Find where the given text appears and provide that cell's center as [x, y] coordinate. 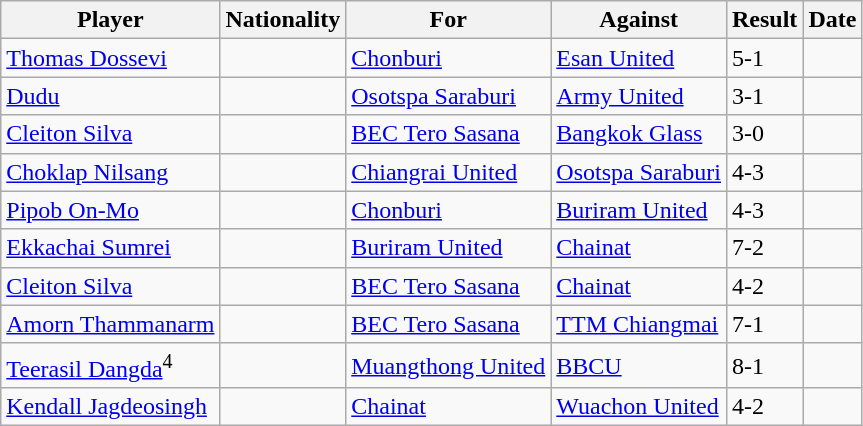
Chiangrai United [448, 172]
Esan United [639, 58]
Thomas Dossevi [110, 58]
For [448, 20]
Kendall Jagdeosingh [110, 407]
Choklap Nilsang [110, 172]
Against [639, 20]
Player [110, 20]
Army United [639, 96]
Dudu [110, 96]
3-1 [764, 96]
3-0 [764, 134]
BBCU [639, 366]
Result [764, 20]
7-1 [764, 324]
Pipob On-Mo [110, 210]
8-1 [764, 366]
Nationality [283, 20]
Muangthong United [448, 366]
Date [832, 20]
Ekkachai Sumrei [110, 248]
Wuachon United [639, 407]
TTM Chiangmai [639, 324]
7-2 [764, 248]
Teerasil Dangda4 [110, 366]
Amorn Thammanarm [110, 324]
Bangkok Glass [639, 134]
5-1 [764, 58]
